For the text-containing cell, return its midpoint in (X, Y) coordinate format. 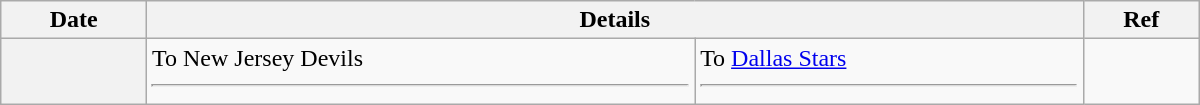
To Dallas Stars (889, 72)
Date (74, 20)
Details (616, 20)
Ref (1141, 20)
To New Jersey Devils (421, 72)
